Pinpoint the cell where the given text exists, returning its [X, Y] midpoint coordinate. 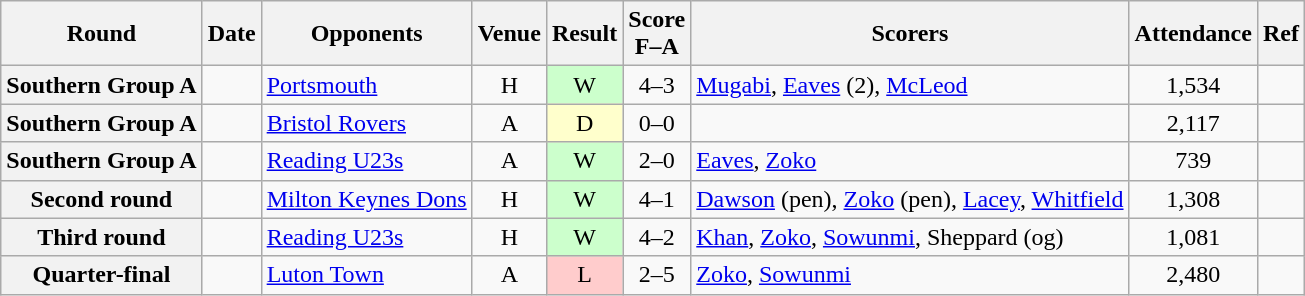
4–3 [657, 85]
4–2 [657, 237]
Venue [509, 34]
D [584, 123]
Zoko, Sowunmi [910, 275]
Date [232, 34]
Mugabi, Eaves (2), McLeod [910, 85]
2,480 [1193, 275]
1,308 [1193, 199]
Scorers [910, 34]
Opponents [366, 34]
Portsmouth [366, 85]
ScoreF–A [657, 34]
Bristol Rovers [366, 123]
1,081 [1193, 237]
Dawson (pen), Zoko (pen), Lacey, Whitfield [910, 199]
Round [102, 34]
Ref [1280, 34]
2–5 [657, 275]
739 [1193, 161]
Khan, Zoko, Sowunmi, Sheppard (og) [910, 237]
2,117 [1193, 123]
Result [584, 34]
1,534 [1193, 85]
L [584, 275]
2–0 [657, 161]
Attendance [1193, 34]
0–0 [657, 123]
Second round [102, 199]
Third round [102, 237]
Eaves, Zoko [910, 161]
Luton Town [366, 275]
Quarter-final [102, 275]
Milton Keynes Dons [366, 199]
4–1 [657, 199]
